Pinpoint the cell where the given text exists, returning its (x, y) midpoint coordinate. 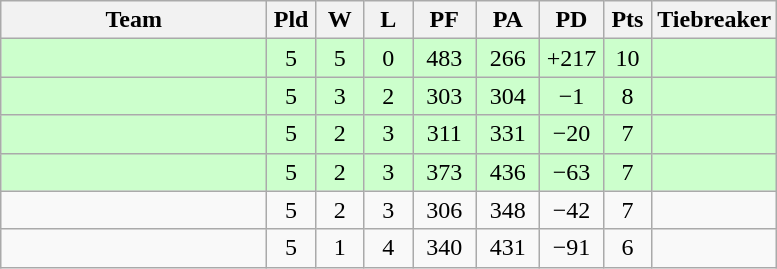
6 (628, 248)
311 (444, 134)
+217 (572, 58)
−91 (572, 248)
W (340, 20)
303 (444, 96)
331 (508, 134)
436 (508, 172)
10 (628, 58)
−1 (572, 96)
PD (572, 20)
PF (444, 20)
483 (444, 58)
304 (508, 96)
1 (340, 248)
0 (388, 58)
348 (508, 210)
Team (134, 20)
L (388, 20)
340 (444, 248)
−63 (572, 172)
−20 (572, 134)
306 (444, 210)
373 (444, 172)
−42 (572, 210)
8 (628, 96)
431 (508, 248)
PA (508, 20)
Tiebreaker (714, 20)
4 (388, 248)
Pld (292, 20)
266 (508, 58)
Pts (628, 20)
